Provide the (x, y) coordinate of the cell's center where the given text is located.  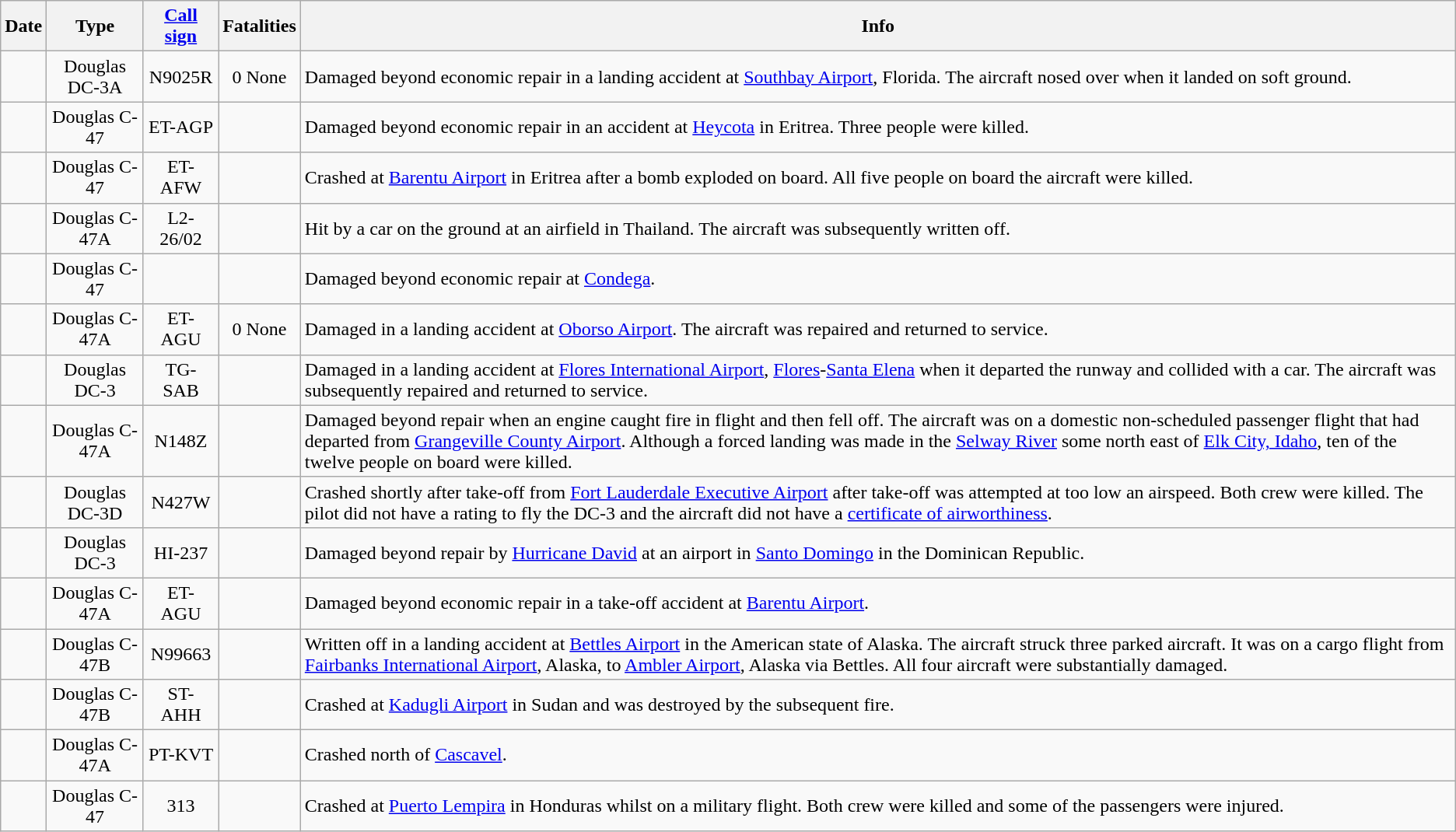
Damaged beyond economic repair in a landing accident at Southbay Airport, Florida. The aircraft nosed over when it landed on soft ground. (877, 76)
Crashed at Kadugli Airport in Sudan and was destroyed by the subsequent fire. (877, 704)
Date (23, 26)
HI-237 (180, 552)
ST-AHH (180, 704)
Damaged beyond economic repair at Condega. (877, 278)
Crashed at Barentu Airport in Eritrea after a bomb exploded on board. All five people on board the aircraft were killed. (877, 177)
N148Z (180, 441)
313 (180, 806)
N9025R (180, 76)
Damaged beyond economic repair in an accident at Heycota in Eritrea. Three people were killed. (877, 128)
ET-AFW (180, 177)
Fatalities (260, 26)
Call sign (180, 26)
Crashed at Puerto Lempira in Honduras whilst on a military flight. Both crew were killed and some of the passengers were injured. (877, 806)
Damaged in a landing accident at Oborso Airport. The aircraft was repaired and returned to service. (877, 330)
Hit by a car on the ground at an airfield in Thailand. The aircraft was subsequently written off. (877, 229)
N427W (180, 502)
Douglas DC-3A (95, 76)
N99663 (180, 653)
Douglas DC-3D (95, 502)
TG-SAB (180, 379)
L2-26/02 (180, 229)
ET-AGP (180, 128)
PT-KVT (180, 756)
Damaged beyond repair by Hurricane David at an airport in Santo Domingo in the Dominican Republic. (877, 552)
Type (95, 26)
Damaged beyond economic repair in a take-off accident at Barentu Airport. (877, 603)
Info (877, 26)
Crashed north of Cascavel. (877, 756)
